Locate the cell with the specified text and output its (x, y) center coordinate. 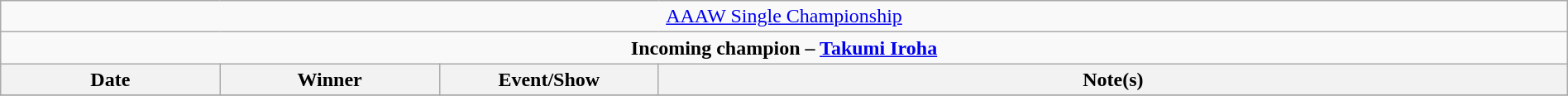
AAAW Single Championship (784, 17)
Date (111, 79)
Note(s) (1113, 79)
Winner (329, 79)
Incoming champion – Takumi Iroha (784, 48)
Event/Show (549, 79)
